Search for the cell housing the specified text and yield its (x, y) center coordinate. 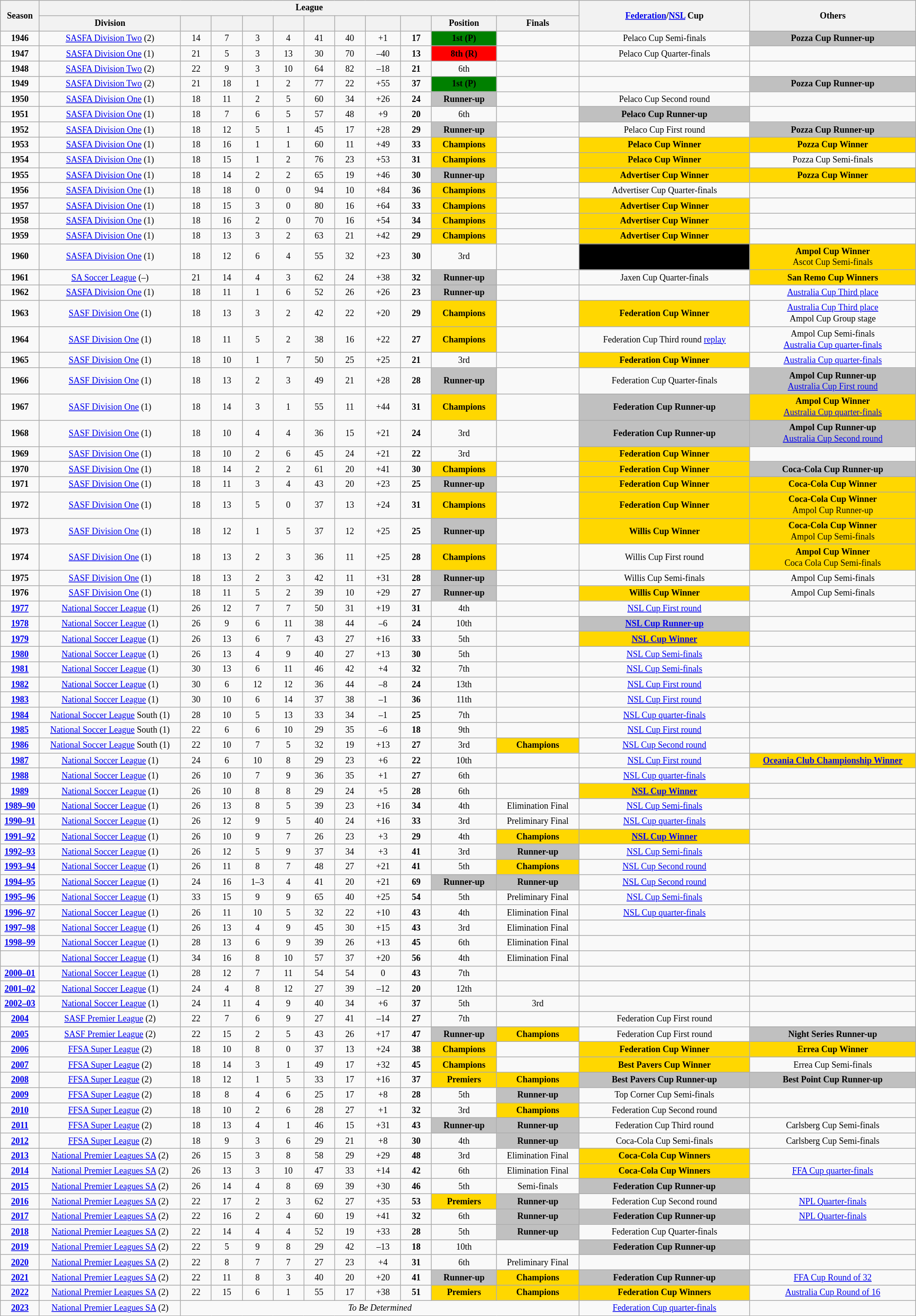
1986 (20, 745)
1970 (20, 469)
Ampol Cup WinnerAscot Cup Semi-finals (833, 257)
1973 (20, 531)
1956 (20, 190)
FFA Cup quarter-finals (833, 1171)
1982 (20, 685)
+54 (383, 220)
Coca-Cola Cup WinnerAmpol Cup Semi-finals (833, 531)
+55 (383, 84)
1987 (20, 761)
9th (464, 730)
8th (R) (464, 54)
Position (464, 23)
1966 (20, 381)
Pelaco Cup First round (664, 130)
Coca-Cola Cup Runner-up (833, 469)
1950 (20, 100)
1985 (20, 730)
Federation Cup Third round replay (664, 339)
Best Pavers Cup Winner (664, 1064)
Federation Cup Third round (664, 1126)
1989–90 (20, 806)
–13 (383, 1247)
2015 (20, 1186)
1992–93 (20, 852)
1958 (20, 220)
Ampol Cup Semi-finalsAustralia Cup quarter-finals (833, 339)
Season (20, 16)
2012 (20, 1140)
1971 (20, 484)
1998–99 (20, 943)
Coca-Cola Cup WinnerAmpol Cup Runner-up (833, 505)
1948 (20, 68)
1951 (20, 114)
FFA Cup Round of 32 (833, 1277)
76 (319, 160)
+64 (383, 206)
1996–97 (20, 912)
1969 (20, 454)
+9 (383, 114)
+49 (383, 144)
1989 (20, 791)
1961 (20, 277)
1993–94 (20, 867)
Federation/NSL Cup (664, 16)
2019 (20, 1247)
1949 (20, 84)
1979 (20, 639)
–14 (383, 1019)
1960 (20, 257)
1963 (20, 314)
1991–92 (20, 837)
56 (417, 958)
Ampol Cup WinnerAustralia Cup quarter-finals (833, 407)
1952 (20, 130)
1967 (20, 407)
Oceania Club Championship Winner (833, 761)
2009 (20, 1095)
51 (417, 1293)
1974 (20, 558)
Willis Cup Semi-finals (664, 578)
Errea Cup Winner (833, 1050)
Federation Cup quarter-finals (664, 1308)
2004 (20, 1019)
+22 (383, 339)
1984 (20, 715)
Coca-Cola Cup Semi-finals (664, 1140)
2017 (20, 1216)
Australia Cup Third place (833, 293)
1965 (20, 360)
+35 (383, 1202)
1995–96 (20, 897)
1954 (20, 160)
1946 (20, 38)
Errea Cup Semi-finals (833, 1064)
1–3 (258, 882)
Australia Cup Round of 16 (833, 1293)
1997–98 (20, 928)
13th (464, 685)
2005 (20, 1034)
Ampol Cup Runner-upAustralia Cup First round (833, 381)
+44 (383, 407)
1962 (20, 293)
1988 (20, 776)
League (309, 8)
Division (110, 23)
Pelaco Cup Quarter-finals (664, 54)
Ampol Cup WinnerCoca Cola Cup Semi-finals (833, 558)
To Be Determined (379, 1308)
2010 (20, 1110)
1978 (20, 623)
64 (319, 68)
2020 (20, 1262)
2018 (20, 1232)
2014 (20, 1171)
+33 (383, 1232)
+53 (383, 160)
Semi-finals (538, 1186)
2007 (20, 1064)
2008 (20, 1080)
58 (319, 1156)
San Remo Cup Winners (833, 277)
1981 (20, 669)
82 (350, 68)
11th (464, 699)
+17 (383, 1034)
1976 (20, 593)
2011 (20, 1126)
1980 (20, 654)
+84 (383, 190)
1975 (20, 578)
77 (319, 84)
–18 (383, 68)
53 (417, 1202)
2021 (20, 1277)
+10 (383, 912)
94 (319, 190)
2000–01 (20, 974)
1968 (20, 433)
–12 (383, 988)
2023 (20, 1308)
2013 (20, 1156)
2022 (20, 1293)
61 (319, 469)
Night Series Runner-up (833, 1034)
1983 (20, 699)
Pozza Cup Semi-finals (833, 160)
Others (833, 16)
Advertiser Cup Quarter-finals (664, 190)
63 (319, 236)
SA Soccer League (–) (110, 277)
1972 (20, 505)
2002–03 (20, 1004)
1953 (20, 144)
Australia Cup quarter-finals (833, 360)
Best Point Cup Runner-up (833, 1080)
1990–91 (20, 821)
+30 (383, 1186)
Australia Cup Third placeAmpol Cup Group stage (833, 314)
Pelaco Cup Second round (664, 100)
NSL Cup Runner-up (664, 623)
+15 (383, 928)
1959 (20, 236)
+42 (383, 236)
Pelaco Cup Semi-finals (664, 38)
1947 (20, 54)
+32 (383, 1064)
1964 (20, 339)
2001–02 (20, 988)
Jaxen Cup Quarter-finals (664, 277)
–40 (383, 54)
2006 (20, 1050)
1957 (20, 206)
+19 (383, 609)
Willis Cup First round (664, 558)
Top Corner Cup Semi-finals (664, 1095)
+46 (383, 176)
Coca-Cola Cup Winner (833, 484)
+5 (383, 791)
Best Pavers Cup Runner-up (664, 1080)
+14 (383, 1171)
2016 (20, 1202)
Pelaco Cup Runner-up (664, 114)
80 (319, 206)
1977 (20, 609)
12th (464, 988)
1955 (20, 176)
–8 (383, 685)
Federation Cup Winners (664, 1293)
1994–95 (20, 882)
Ampol Cup Runner-upAustralia Cup Second round (833, 433)
Finals (538, 23)
